From the cell containing the given text, extract its center point as (x, y) coordinate. 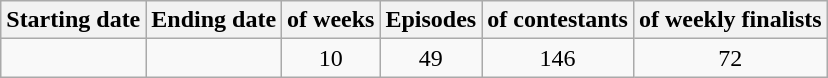
Starting date (74, 20)
146 (558, 58)
of contestants (558, 20)
Episodes (431, 20)
10 (331, 58)
of weekly finalists (730, 20)
72 (730, 58)
49 (431, 58)
Ending date (214, 20)
of weeks (331, 20)
